Output the (X, Y) coordinate of the center of the cell containing the given text.  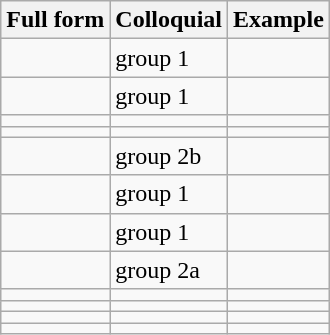
Full form (56, 20)
group 2a (169, 270)
Colloquial (169, 20)
Example (279, 20)
group 2b (169, 156)
